Identify which cell holds the provided text, then report its (X, Y) central coordinate. 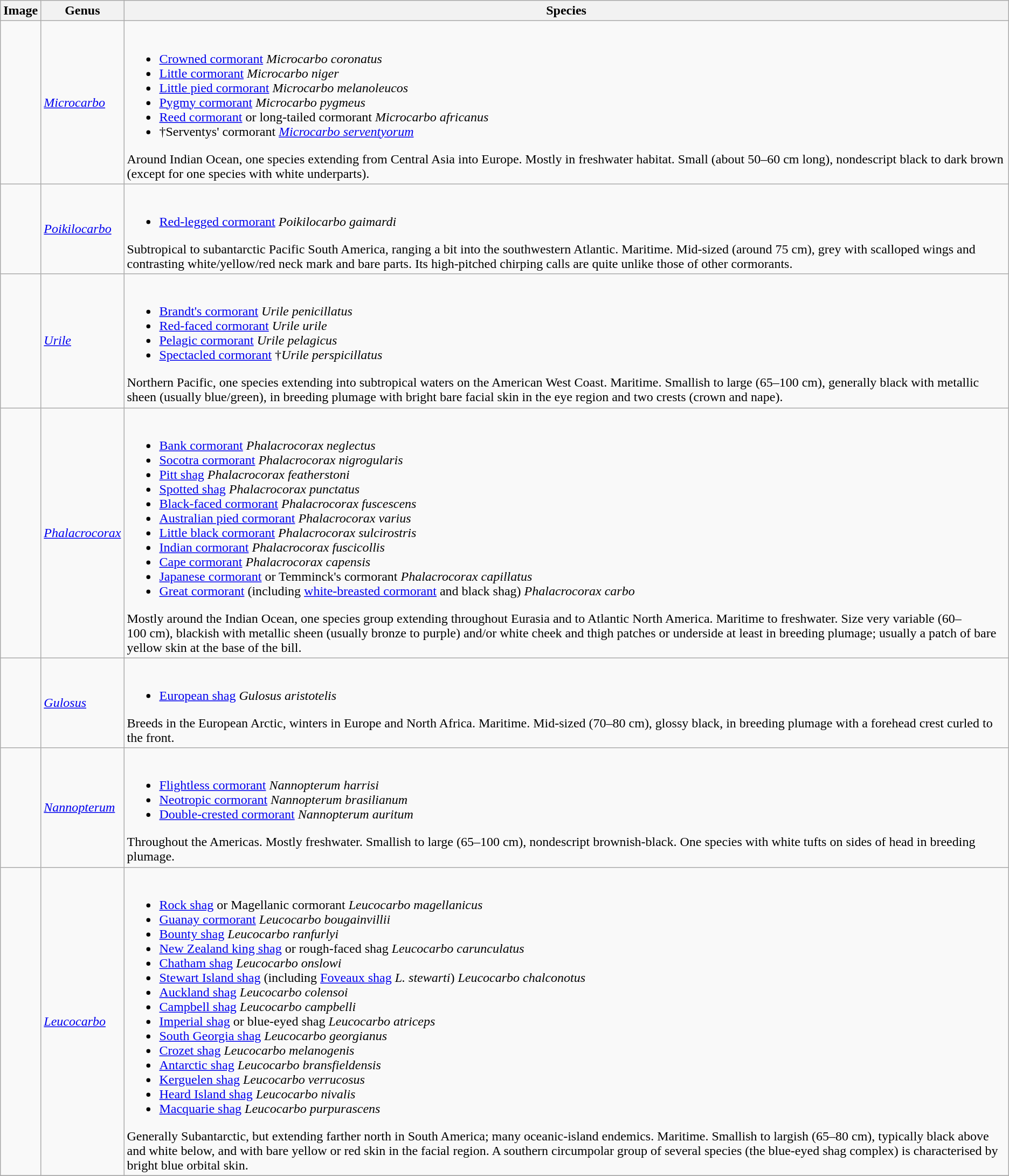
Gulosus (82, 703)
Phalacrocorax (82, 533)
Poikilocarbo (82, 229)
Species (566, 11)
Image (20, 11)
Urile (82, 341)
Genus (82, 11)
Microcarbo (82, 102)
Nannopterum (82, 808)
Leucocarbo (82, 1021)
